Search for the cell housing the specified text and yield its [X, Y] center coordinate. 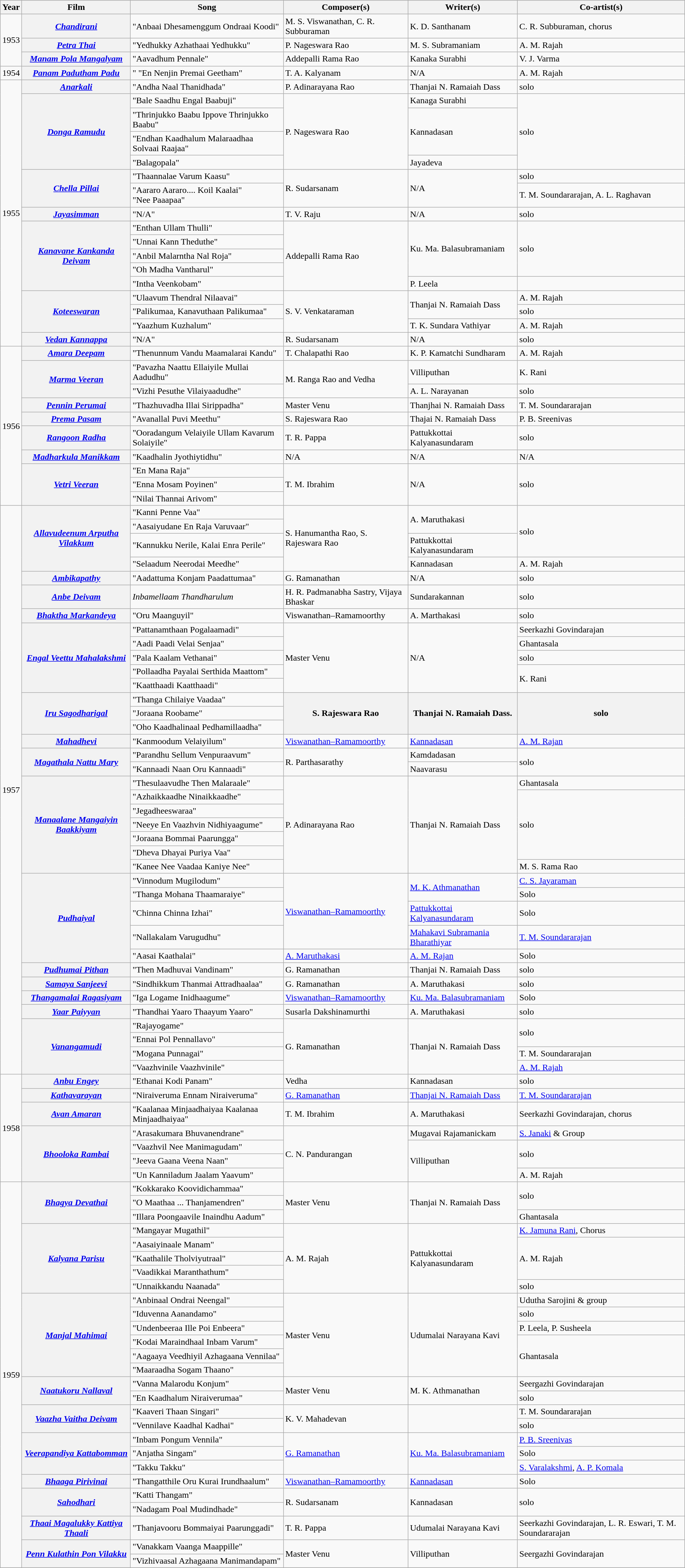
Vanangamudi [76, 1046]
1953 [11, 40]
"Vaazhvil Nee Manimagudam" [207, 1147]
"Pattanamthaan Pogalaamadi" [207, 630]
Co-artist(s) [601, 7]
Ambikapathy [76, 578]
"Kaatthaadi Kaatthaadi" [207, 685]
"Intha Veenkobam" [207, 284]
Naavarasu [463, 769]
Kalyana Parisu [76, 1258]
"Palikumaa, Kanavuthaan Palikumaa" [207, 311]
"Vaazhvinile Vaazhvinile" [207, 1067]
K. D. Santhanam [463, 26]
"Selaadum Neerodai Meedhe" [207, 564]
"Nallakalam Varugudhu" [207, 937]
"O Maathaa ... Thanjamendren" [207, 1203]
Penn Kulathin Pon Vilakku [76, 1554]
Kanavane Kankanda Deivam [76, 256]
Year [11, 7]
"Pala Kaalam Vethanai" [207, 657]
Seerkazhi Govindarajan [601, 630]
"Takku Takku" [207, 1467]
"Iga Logame Inidhaagume" [207, 998]
"Neeye En Vaazhvin Nidhiyaagume" [207, 825]
"Aasai Kaathalai" [207, 956]
Susarla Dakshinamurthi [345, 1012]
"Joraana Roobame" [207, 713]
"Bale Saadhu Engal Baabuji" [207, 101]
Sahodhari [76, 1502]
1955 [11, 213]
"Thanga Mohana Thaamaraiye" [207, 894]
Prema Pasam [76, 419]
Vedha [345, 1081]
A. L. Narayanan [463, 391]
" "En Nenjin Premai Geetham" [207, 73]
"Vennilave Kaadhal Kadhai" [207, 1426]
Kanaka Surabhi [463, 59]
Kamdadasan [463, 755]
Marma Veeran [76, 379]
"Mogana Punnagai" [207, 1053]
1954 [11, 73]
1956 [11, 426]
Samaya Sanjeevi [76, 984]
"Anbil Malarntha Nal Roja" [207, 256]
M. S. Subramaniam [463, 45]
Bhooloka Rambai [76, 1154]
"Then Madhuvai Vandinam" [207, 970]
Thanjhai N. Ramaiah Dass [463, 405]
"Maaraadha Sogam Thaano" [207, 1370]
Vaazha Vaitha Deivam [76, 1419]
"Vizhi Pesuthe Vilaiyaadudhe" [207, 391]
"Oho Kaadhalinaal Pedhamillaadha" [207, 727]
Petra Thai [76, 45]
A. Marthakasi [463, 616]
Amara Deepam [76, 353]
"Thesulaavudhe Then Malaraale" [207, 783]
Udutha Sarojini & group [601, 1300]
"Pollaadha Payalai Serthida Maattom" [207, 671]
Mahakavi Subramania Bharathiyar [463, 937]
M. Ranga Rao and Vedha [345, 379]
"Kaadhalin Jyothiytidhu" [207, 456]
Veerapandiya Kattabomman [76, 1453]
"Yaazhum Kuzhalum" [207, 325]
"Mangayar Mugathil" [207, 1231]
Manam Pola Mangalyam [76, 59]
Iru Sagodharigal [76, 713]
"Thangatthile Oru Kurai Irundhaalum" [207, 1481]
Thaai Magalukky Kattiya Thaali [76, 1528]
Anarkali [76, 87]
T. M. Soundararajan, A. L. Raghavan [601, 195]
1959 [11, 1375]
"Rajayogame" [207, 1026]
"Kaaveri Thaan Singari" [207, 1412]
Chandirani [76, 26]
"Sindhikkum Thanmai Attradhaalaa" [207, 984]
"Balagopala" [207, 162]
Anbu Engey [76, 1081]
K. P. Kamatchi Sundharam [463, 353]
"Jeeva Gaana Veena Naan" [207, 1161]
H. R. Padmanabha Sastry, Vijaya Bhaskar [345, 597]
Jayadeva [463, 162]
"Kaathalile Tholviyutraal" [207, 1258]
"Inbam Pongum Vennila" [207, 1440]
"Nilai Thannai Arivom" [207, 499]
"Ooradangum Velaiyile Ullam Kavarum Solaiyile" [207, 438]
Bhagya Devathai [76, 1203]
Song [207, 7]
"Vinnodum Mugilodum" [207, 880]
Engal Veettu Mahalakshmi [76, 657]
"Thanjavooru Bommaiyai Paarunggadi" [207, 1528]
"Unnaikkandu Naanada" [207, 1286]
"Enna Mosam Poyinen" [207, 485]
"Thanga Chilaiye Vaadaa" [207, 699]
V. J. Varma [601, 59]
"Aagaaya Veedhiyil Azhagaana Vennilaa" [207, 1356]
Avan Amaran [76, 1114]
"Anjatha Singam" [207, 1453]
"Oru Maanguyil" [207, 616]
Panam Padutham Padu [76, 73]
"Thrinjukko Baabu Ippove Thrinjukko Baabu" [207, 119]
Donga Ramudu [76, 131]
"Enthan Ullam Thulli" [207, 228]
Inbamellaam Thandharulum [207, 597]
Pudhaiyal [76, 918]
"Oh Madha Vantharul" [207, 270]
Vetri Veeran [76, 485]
"Joraana Bommai Paarungga" [207, 839]
"Undenbeeraa Ille Poi Enbeera" [207, 1328]
Chella Pillai [76, 188]
T. Chalapathi Rao [345, 353]
C. S. Jayaraman [601, 880]
"Kodai Maraindhaal Inbam Varum" [207, 1342]
"Thandhai Yaaro Thaayum Yaaro" [207, 1012]
"Vizhivaasal Azhagaana Manimandapam" [207, 1561]
"Aavadhum Pennale" [207, 59]
Yaar Paiyyan [76, 1012]
"Parandhu Sellum Venpuraavum" [207, 755]
Film [76, 7]
T. A. Kalyanam [345, 73]
Magathala Nattu Mary [76, 762]
Seerkazhi Govindarajan, L. R. Eswari, T. M. Soundararajan [601, 1528]
S. Janaki & Group [601, 1133]
"Niraiveruma Ennam Niraiveruma" [207, 1095]
Mahadhevi [76, 741]
Anbe Deivam [76, 597]
"Avanallal Puvi Meethu" [207, 419]
R. Parthasarathy [345, 762]
"En Kaadhalum Niraiverumaa" [207, 1398]
"Ethanai Kodi Panam" [207, 1081]
"Endhan Kaadhalum Malaraadhaa Solvaai Raajaa" [207, 143]
Bhaktha Markandeya [76, 616]
"Un Kanniladum Jaalam Yaavum" [207, 1175]
Seerkazhi Govindarajan, chorus [601, 1114]
"Katti Thangam" [207, 1495]
"Aasaiyudane En Raja Varuvaar" [207, 526]
"Anbaai Dhesamenggum Ondraai Koodi" [207, 26]
Vedan Kannappa [76, 339]
Bhaaga Pirivinai [76, 1481]
"Yedhukky Azhathaai Yedhukku" [207, 45]
Rangoon Radha [76, 438]
"Unnai Kann Theduthe" [207, 242]
"Anbinaal Ondrai Neengal" [207, 1300]
"Thenunnum Vandu Maamalarai Kandu" [207, 353]
S. Varalakshmi, A. P. Komala [601, 1467]
"Kanni Penne Vaa" [207, 512]
P. Leela, P. Susheela [601, 1328]
C. N. Pandurangan [345, 1154]
"Vanakkam Vaanga Maappille" [207, 1547]
1958 [11, 1128]
T. V. Raju [345, 214]
"Jegadheeswaraa" [207, 811]
Thangamalai Ragasiyam [76, 998]
"Ulaavum Thendral Nilaavai" [207, 298]
"Nadagam Poal Mudindhade" [207, 1509]
M. S. Rama Rao [601, 866]
"Dheva Dhayai Puriya Vaa" [207, 852]
Pennin Perumai [76, 405]
"Vanna Malarodu Konjum" [207, 1384]
"Thaannalae Varum Kaasu" [207, 176]
"Aadi Paadi Velai Senjaa" [207, 643]
Mugavai Rajamanickam [463, 1133]
"Kaalanaa Minjaadhaiyaa Kaalanaa Minjaadhaiyaa" [207, 1114]
"Aararo Aararo.... Koil Kaalai""Nee Paaapaa" [207, 195]
C. R. Subburaman, chorus [601, 26]
"Aadattuma Konjam Paadattumaa" [207, 578]
"Kokkarako Koovidichammaa" [207, 1189]
"Chinna Chinna Izhai" [207, 913]
"Pavazha Naattu Ellaiyile Mullai Aadudhu" [207, 372]
T. K. Sundara Vathiyar [463, 325]
"Andha Naal Thanidhada" [207, 87]
Kathavarayan [76, 1095]
Pudhumai Pithan [76, 970]
"Aasaiyinaale Manam" [207, 1244]
Koteeswaran [76, 311]
"Kanmoodum Velaiyilum" [207, 741]
S. V. Venkataraman [345, 311]
"En Mana Raja" [207, 471]
"Azhaikkaadhe Ninaikkaadhe" [207, 797]
Thanjai N. Ramaiah Dass. [463, 713]
Thajai N. Ramaiah Dass [463, 419]
"Arasakumara Bhuvanendrane" [207, 1133]
Manaalane Mangaiyin Baakkiyam [76, 825]
Allavudeenum Arputha Vilakkum [76, 538]
"Iduvenna Aanandamo" [207, 1314]
Sundarakannan [463, 597]
Writer(s) [463, 7]
Manjal Mahimai [76, 1335]
K. V. Mahadevan [345, 1419]
"Kannaadi Naan Oru Kannaadi" [207, 769]
P. Leela [463, 284]
K. Jamuna Rani, Chorus [601, 1231]
M. S. Viswanathan, C. R. Subburaman [345, 26]
"Kannukku Nerile, Kalai Enra Perile" [207, 545]
"Illara Poongaavile Inaindhu Aadum" [207, 1217]
"Thazhuvadha Illai Sirippadha" [207, 405]
"Ennai Pol Pennallavo" [207, 1039]
1957 [11, 790]
Naatukoru Nallaval [76, 1390]
Madharkula Manikkam [76, 456]
"Kanee Nee Vaadaa Kaniye Nee" [207, 866]
S. Hanumantha Rao, S. Rajeswara Rao [345, 538]
Composer(s) [345, 7]
"Vaadikkai Maranthathum" [207, 1272]
Kanaga Surabhi [463, 101]
Jayasimman [76, 214]
